Provide the (X, Y) coordinate of the cell's center where the given text is located.  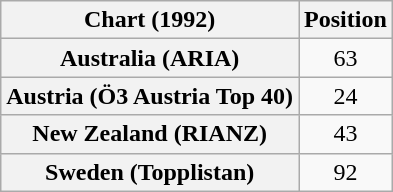
Position (346, 20)
92 (346, 172)
Austria (Ö3 Austria Top 40) (150, 96)
24 (346, 96)
Australia (ARIA) (150, 58)
63 (346, 58)
Chart (1992) (150, 20)
New Zealand (RIANZ) (150, 134)
43 (346, 134)
Sweden (Topplistan) (150, 172)
